For the text-containing cell, return its midpoint in [x, y] coordinate format. 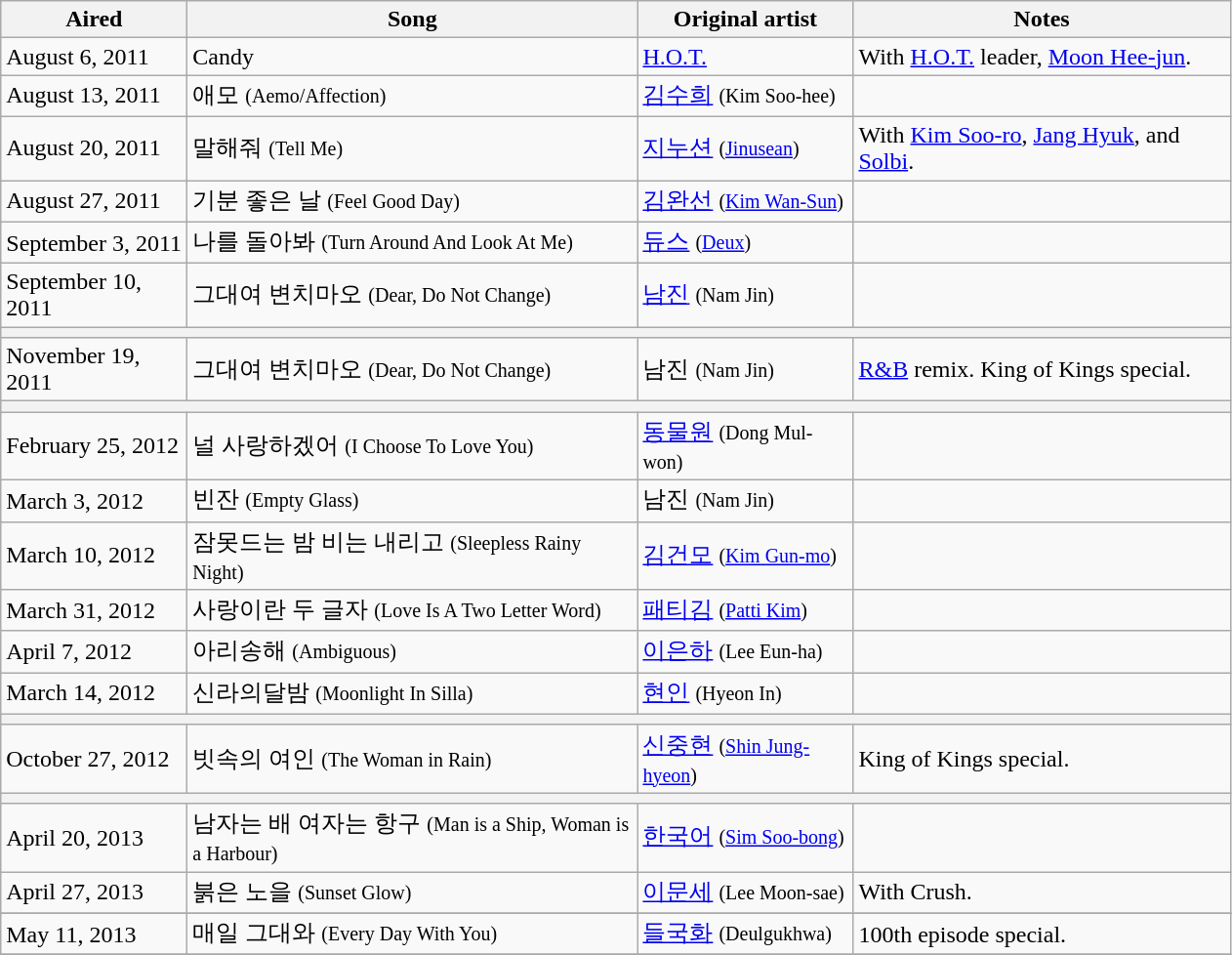
김건모 (Kim Gun-mo) [746, 556]
이은하 (Lee Eun-ha) [746, 652]
November 19, 2011 [94, 369]
듀스 (Deux) [746, 242]
March 31, 2012 [94, 611]
With Kim Soo-ro, Jang Hyuk, and Solbi. [1042, 148]
말해줘 (Tell Me) [412, 148]
매일 그대와 (Every Day With You) [412, 934]
동물원 (Dong Mul-won) [746, 446]
아리송해 (Ambiguous) [412, 652]
August 20, 2011 [94, 148]
나를 돌아봐 (Turn Around And Look At Me) [412, 242]
잠못드는 밤 비는 내리고 (Sleepless Rainy Night) [412, 556]
September 3, 2011 [94, 242]
Original artist [746, 20]
패티김 (Patti Kim) [746, 611]
사랑이란 두 글자 (Love Is A Two Letter Word) [412, 611]
October 27, 2012 [94, 759]
현인 (Hyeon In) [746, 693]
With H.O.T. leader, Moon Hee-jun. [1042, 57]
빗속의 여인 (The Woman in Rain) [412, 759]
남자는 배 여자는 항구 (Man is a Ship, Woman is a Harbour) [412, 838]
August 27, 2011 [94, 201]
March 14, 2012 [94, 693]
Aired [94, 20]
애모 (Aemo/Affection) [412, 96]
기분 좋은 날 (Feel Good Day) [412, 201]
April 20, 2013 [94, 838]
신라의달밤 (Moonlight In Silla) [412, 693]
이문세 (Lee Moon-sae) [746, 893]
한국어 (Sim Soo-bong) [746, 838]
April 7, 2012 [94, 652]
September 10, 2011 [94, 295]
March 10, 2012 [94, 556]
With Crush. [1042, 893]
Song [412, 20]
김수희 (Kim Soo-hee) [746, 96]
들국화 (Deulgukhwa) [746, 934]
김완선 (Kim Wan-Sun) [746, 201]
March 3, 2012 [94, 500]
빈잔 (Empty Glass) [412, 500]
H.O.T. [746, 57]
100th episode special. [1042, 934]
February 25, 2012 [94, 446]
널 사랑하겠어 (I Choose To Love You) [412, 446]
신중현 (Shin Jung-hyeon) [746, 759]
붉은 노을 (Sunset Glow) [412, 893]
King of Kings special. [1042, 759]
지누션 (Jinusean) [746, 148]
Notes [1042, 20]
April 27, 2013 [94, 893]
Candy [412, 57]
May 11, 2013 [94, 934]
August 13, 2011 [94, 96]
August 6, 2011 [94, 57]
R&B remix. King of Kings special. [1042, 369]
